Output the [X, Y] coordinate of the center of the cell containing the given text.  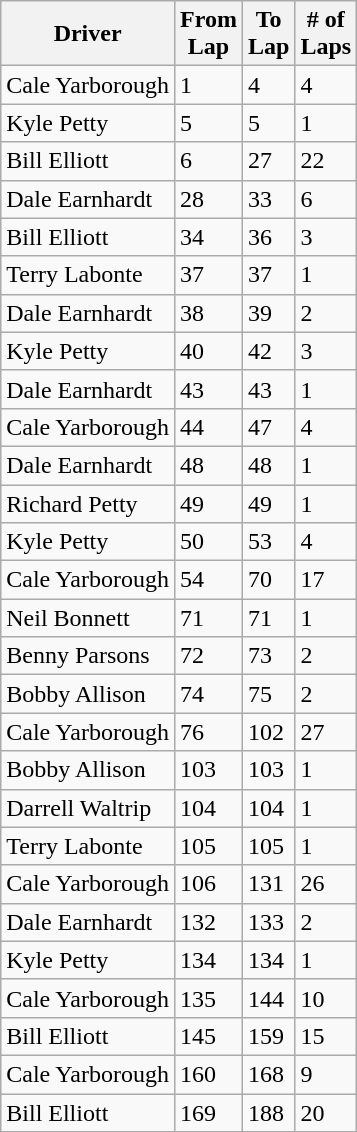
Richard Petty [88, 503]
15 [326, 1036]
33 [268, 199]
133 [268, 922]
70 [268, 580]
169 [208, 1113]
Darrell Waltrip [88, 808]
131 [268, 884]
145 [208, 1036]
44 [208, 427]
9 [326, 1074]
ToLap [268, 34]
102 [268, 732]
17 [326, 580]
188 [268, 1113]
36 [268, 237]
72 [208, 656]
54 [208, 580]
28 [208, 199]
73 [268, 656]
159 [268, 1036]
74 [208, 694]
47 [268, 427]
106 [208, 884]
# ofLaps [326, 34]
42 [268, 351]
135 [208, 998]
Neil Bonnett [88, 618]
22 [326, 161]
38 [208, 313]
Driver [88, 34]
132 [208, 922]
39 [268, 313]
26 [326, 884]
20 [326, 1113]
40 [208, 351]
FromLap [208, 34]
53 [268, 542]
50 [208, 542]
76 [208, 732]
160 [208, 1074]
Benny Parsons [88, 656]
75 [268, 694]
144 [268, 998]
168 [268, 1074]
10 [326, 998]
34 [208, 237]
